Return the [x, y] coordinate for the center point of the cell that contains the specified text.  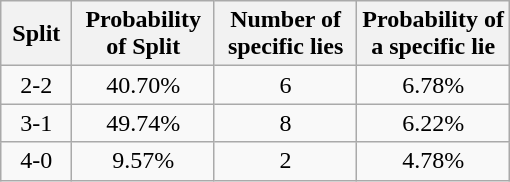
Number of specific lies [285, 34]
Split [36, 34]
Probability ofa specific lie [434, 34]
3-1 [36, 123]
2-2 [36, 85]
4-0 [36, 161]
Probabilityof Split [143, 34]
6.22% [434, 123]
49.74% [143, 123]
6.78% [434, 85]
4.78% [434, 161]
6 [285, 85]
2 [285, 161]
8 [285, 123]
40.70% [143, 85]
9.57% [143, 161]
